Pinpoint the cell where the given text exists, returning its (x, y) midpoint coordinate. 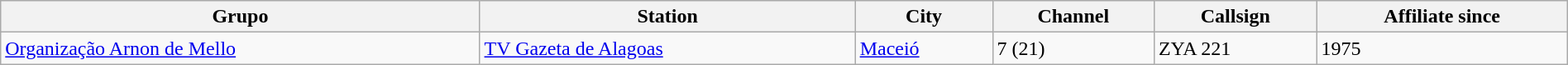
Grupo (240, 17)
Channel (1073, 17)
1975 (1442, 48)
Organização Arnon de Mello (240, 48)
TV Gazeta de Alagoas (667, 48)
ZYA 221 (1236, 48)
7 (21) (1073, 48)
Affiliate since (1442, 17)
City (924, 17)
Maceió (924, 48)
Station (667, 17)
Callsign (1236, 17)
